Return the (X, Y) coordinate for the center point of the cell that contains the specified text.  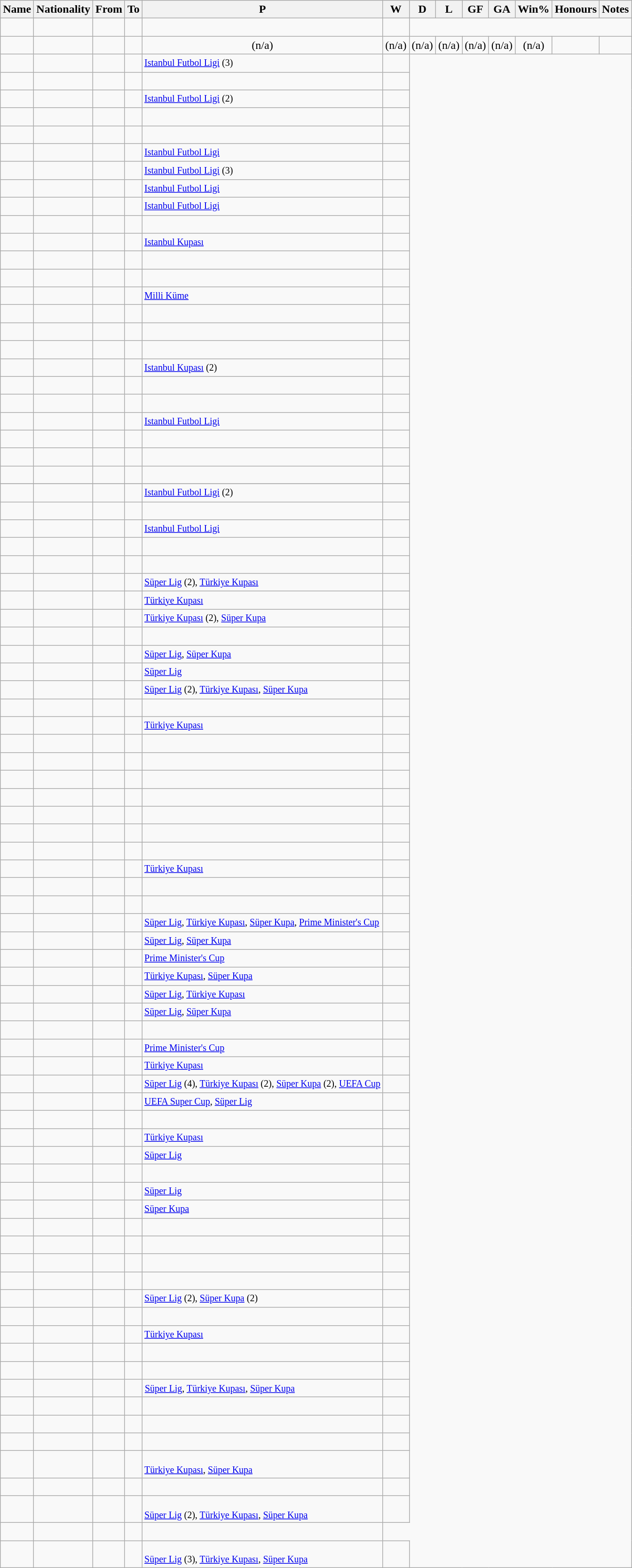
Türkiye Kupası (2), Süper Kupa (262, 618)
Win% (533, 9)
Istanbul Kupası (262, 242)
From (109, 9)
Istanbul Kupası (2) (262, 367)
Notes (616, 9)
P (262, 9)
Nationality (63, 9)
Honours (576, 9)
Süper Lig (2), Türkiye Kupası (262, 582)
Süper Lig, Türkiye Kupası (262, 994)
Süper Lig (2), Süper Kupa (2) (262, 1298)
GF (475, 9)
Milli Küme (262, 296)
Süper Lig, Türkiye Kupası, Süper Kupa (262, 1388)
UEFA Super Cup, Süper Lig (262, 1102)
To (134, 9)
L (449, 9)
Süper Lig (3), Türkiye Kupası, Süper Kupa (262, 1554)
Süper Lig (4), Türkiye Kupası (2), Süper Kupa (2), UEFA Cup (262, 1083)
GA (502, 9)
Name (17, 9)
Süper Kupa (262, 1209)
W (396, 9)
D (422, 9)
Süper Lig, Türkiye Kupası, Süper Kupa, Prime Minister's Cup (262, 923)
